Capture the cell that displays the provided text and extract its (x, y) central coordinate. 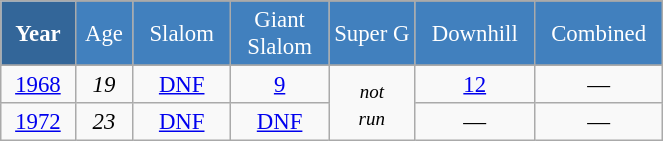
Downhill (474, 34)
notrun (372, 104)
Combined (598, 34)
Age (104, 34)
9 (280, 85)
Slalom (182, 34)
Super G (372, 34)
1968 (38, 85)
1972 (38, 122)
12 (474, 85)
GiantSlalom (280, 34)
19 (104, 85)
Year (38, 34)
23 (104, 122)
